Determine the [x, y] coordinate at the center of the cell enclosing the given text.  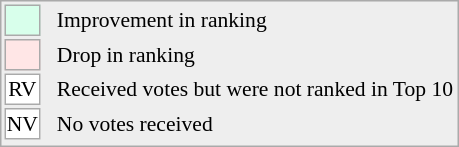
RV [22, 90]
Improvement in ranking [254, 20]
Drop in ranking [254, 55]
No votes received [254, 124]
Received votes but were not ranked in Top 10 [254, 90]
NV [22, 124]
